Provide the (X, Y) coordinate of the cell's center where the given text is located.  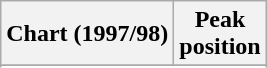
Peak position (220, 34)
Chart (1997/98) (88, 34)
